Return (X, Y) of the center of cell containing provided text 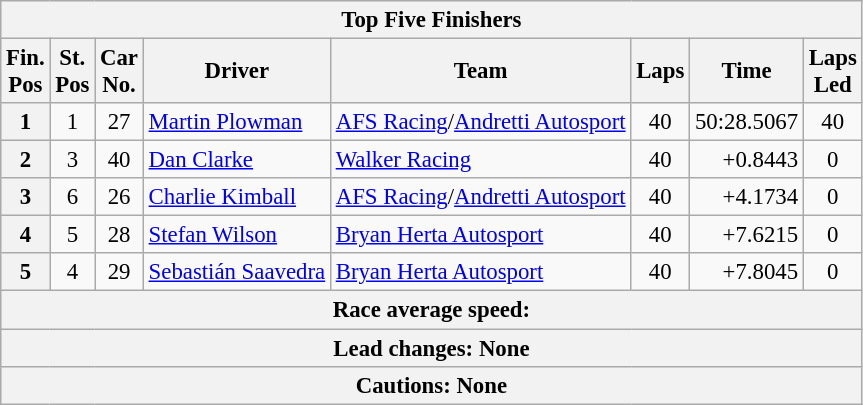
CarNo. (120, 72)
+4.1734 (747, 197)
Top Five Finishers (432, 20)
Stefan Wilson (236, 235)
+7.8045 (747, 273)
Dan Clarke (236, 160)
28 (120, 235)
Laps (660, 72)
2 (26, 160)
Sebastián Saavedra (236, 273)
Martin Plowman (236, 122)
St.Pos (72, 72)
Fin.Pos (26, 72)
+0.8443 (747, 160)
6 (72, 197)
Cautions: None (432, 385)
Time (747, 72)
+7.6215 (747, 235)
Race average speed: (432, 310)
50:28.5067 (747, 122)
27 (120, 122)
26 (120, 197)
Lead changes: None (432, 348)
Walker Racing (480, 160)
Team (480, 72)
LapsLed (832, 72)
29 (120, 273)
Charlie Kimball (236, 197)
Driver (236, 72)
